Find where the given text appears and provide that cell's center as [x, y] coordinate. 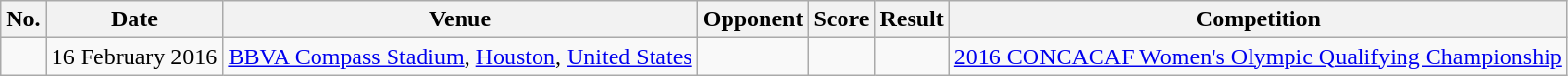
Score [841, 19]
16 February 2016 [134, 57]
BBVA Compass Stadium, Houston, United States [460, 57]
Venue [460, 19]
Competition [1258, 19]
No. [23, 19]
2016 CONCACAF Women's Olympic Qualifying Championship [1258, 57]
Date [134, 19]
Opponent [753, 19]
Result [912, 19]
